Return (X, Y) of the center of cell containing provided text 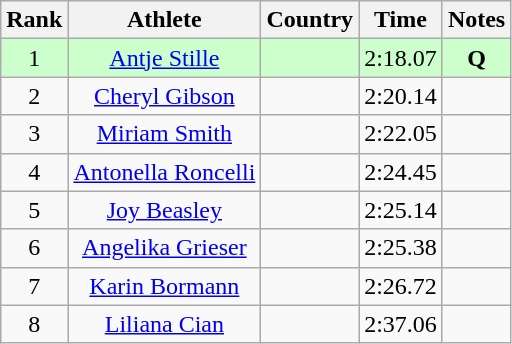
2:25.14 (401, 210)
2 (34, 96)
Karin Bormann (164, 286)
Country (310, 20)
Miriam Smith (164, 134)
Athlete (164, 20)
Joy Beasley (164, 210)
Q (476, 58)
Cheryl Gibson (164, 96)
2:37.06 (401, 324)
2:22.05 (401, 134)
2:24.45 (401, 172)
Time (401, 20)
3 (34, 134)
4 (34, 172)
2:25.38 (401, 248)
2:18.07 (401, 58)
8 (34, 324)
Rank (34, 20)
7 (34, 286)
2:20.14 (401, 96)
Notes (476, 20)
5 (34, 210)
Liliana Cian (164, 324)
2:26.72 (401, 286)
Antje Stille (164, 58)
Angelika Grieser (164, 248)
Antonella Roncelli (164, 172)
6 (34, 248)
1 (34, 58)
